Capture the cell that displays the provided text and extract its [x, y] central coordinate. 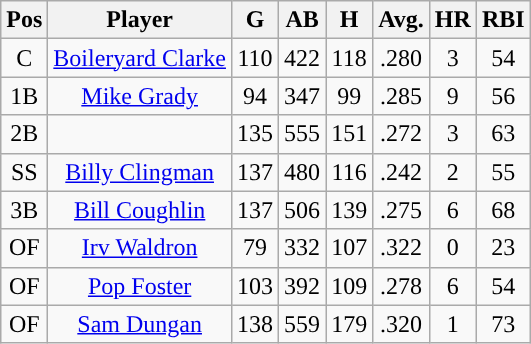
Sam Dungan [140, 324]
506 [302, 210]
103 [254, 286]
Player [140, 20]
138 [254, 324]
AB [302, 20]
Irv Waldron [140, 248]
1 [452, 324]
.242 [402, 172]
392 [302, 286]
.285 [402, 96]
HR [452, 20]
151 [350, 134]
23 [503, 248]
559 [302, 324]
1B [24, 96]
G [254, 20]
332 [302, 248]
422 [302, 58]
9 [452, 96]
480 [302, 172]
347 [302, 96]
118 [350, 58]
.280 [402, 58]
73 [503, 324]
110 [254, 58]
Bill Coughlin [140, 210]
135 [254, 134]
79 [254, 248]
3B [24, 210]
94 [254, 96]
SS [24, 172]
H [350, 20]
2B [24, 134]
.275 [402, 210]
RBI [503, 20]
107 [350, 248]
2 [452, 172]
Billy Clingman [140, 172]
116 [350, 172]
.278 [402, 286]
0 [452, 248]
Pos [24, 20]
179 [350, 324]
.272 [402, 134]
.322 [402, 248]
Pop Foster [140, 286]
68 [503, 210]
139 [350, 210]
Avg. [402, 20]
109 [350, 286]
555 [302, 134]
C [24, 58]
56 [503, 96]
99 [350, 96]
Boileryard Clarke [140, 58]
63 [503, 134]
Mike Grady [140, 96]
.320 [402, 324]
55 [503, 172]
